Search for the cell housing the specified text and yield its (x, y) center coordinate. 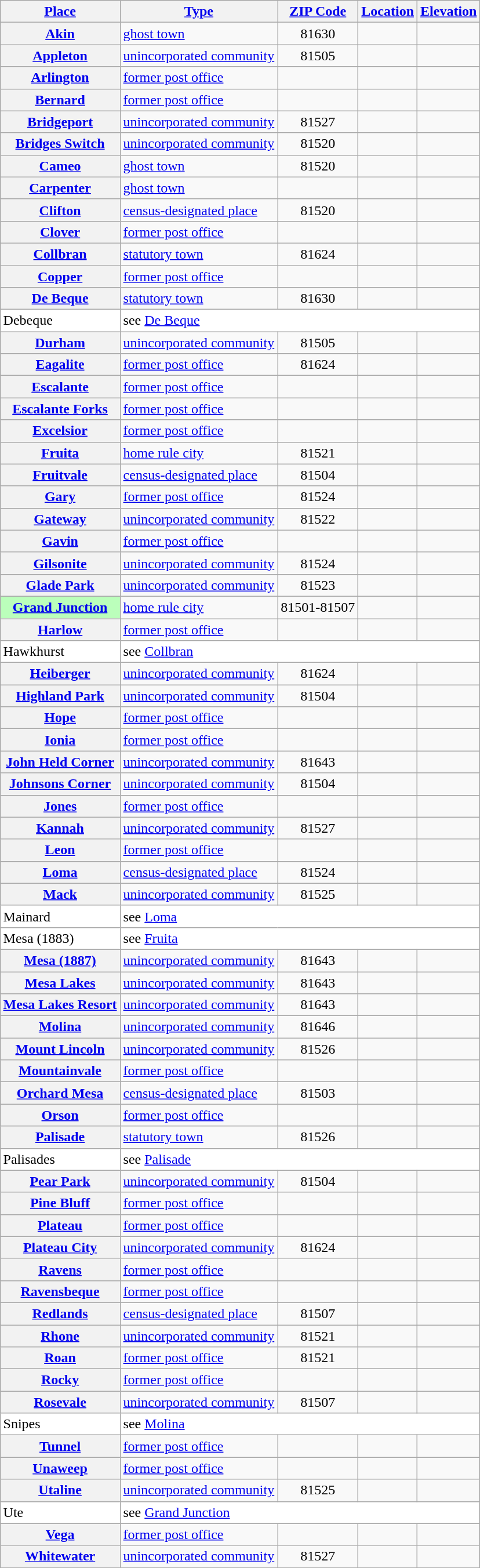
Durham (60, 343)
Mack (60, 894)
Jones (60, 806)
Orson (60, 1115)
Clifton (60, 210)
Hope (60, 718)
Grand Junction (60, 607)
Mount Lincoln (60, 1049)
Snipes (60, 1424)
Harlow (60, 629)
Arlington (60, 78)
Escalante (60, 387)
Type (199, 12)
Highland Park (60, 696)
Heiberger (60, 674)
Ute (60, 1512)
Mesa Lakes (60, 983)
Clover (60, 232)
Whitewater (60, 1556)
Mesa Lakes Resort (60, 1005)
Mainard (60, 916)
Elevation (449, 12)
Orchard Mesa (60, 1093)
Plateau (60, 1225)
see Loma (300, 916)
Collbran (60, 254)
Rosevale (60, 1402)
ZIP Code (318, 12)
Gavin (60, 541)
Palisades (60, 1159)
Gateway (60, 519)
Escalante Forks (60, 409)
Rocky (60, 1380)
Ravens (60, 1269)
Cameo (60, 166)
Redlands (60, 1313)
Ionia (60, 740)
Mesa (1883) (60, 938)
Vega (60, 1534)
Place (60, 12)
Fruita (60, 453)
Akin (60, 34)
Leon (60, 850)
Mountainvale (60, 1071)
Johnsons Corner (60, 784)
Bridgeport (60, 122)
Gilsonite (60, 563)
Rhone (60, 1335)
John Held Corner (60, 762)
see Molina (300, 1424)
81523 (318, 585)
Ravensbeque (60, 1291)
Copper (60, 277)
Kannah (60, 828)
81503 (318, 1093)
see Grand Junction (300, 1512)
Location (388, 12)
Roan (60, 1358)
Fruitvale (60, 475)
Gary (60, 497)
Bridges Switch (60, 144)
Glade Park (60, 585)
Unaweep (60, 1468)
Loma (60, 872)
Molina (60, 1027)
81646 (318, 1027)
81522 (318, 519)
Pine Bluff (60, 1203)
Plateau City (60, 1247)
Eagalite (60, 365)
see Palisade (300, 1159)
Palisade (60, 1137)
81501-81507 (318, 607)
Utaline (60, 1490)
Tunnel (60, 1446)
De Beque (60, 299)
Debeque (60, 321)
Bernard (60, 100)
see Fruita (300, 938)
Hawkhurst (60, 652)
Pear Park (60, 1181)
Mesa (1887) (60, 960)
Carpenter (60, 188)
Appleton (60, 56)
see De Beque (300, 321)
Excelsior (60, 431)
see Collbran (300, 652)
